Search for the cell housing the specified text and yield its (X, Y) center coordinate. 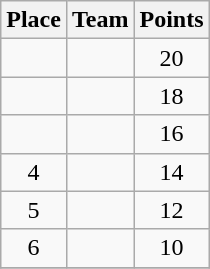
16 (172, 134)
14 (172, 172)
18 (172, 96)
Place (34, 20)
6 (34, 248)
12 (172, 210)
4 (34, 172)
5 (34, 210)
20 (172, 58)
Team (100, 20)
10 (172, 248)
Points (172, 20)
